For the text-containing cell, return its midpoint in [x, y] coordinate format. 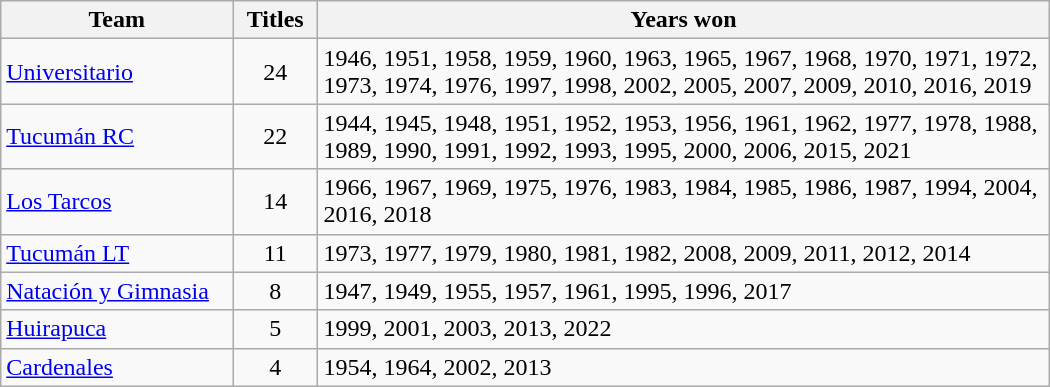
8 [276, 291]
Titles [276, 20]
1966, 1967, 1969, 1975, 1976, 1983, 1984, 1985, 1986, 1987, 1994, 2004, 2016, 2018 [684, 202]
Cardenales [117, 367]
Universitario [117, 72]
1946, 1951, 1958, 1959, 1960, 1963, 1965, 1967, 1968, 1970, 1971, 1972, 1973, 1974, 1976, 1997, 1998, 2002, 2005, 2007, 2009, 2010, 2016, 2019 [684, 72]
Natación y Gimnasia [117, 291]
Team [117, 20]
1973, 1977, 1979, 1980, 1981, 1982, 2008, 2009, 2011, 2012, 2014 [684, 253]
11 [276, 253]
4 [276, 367]
24 [276, 72]
Tucumán RC [117, 136]
Tucumán LT [117, 253]
22 [276, 136]
1954, 1964, 2002, 2013 [684, 367]
Los Tarcos [117, 202]
Years won [684, 20]
Huirapuca [117, 329]
5 [276, 329]
1947, 1949, 1955, 1957, 1961, 1995, 1996, 2017 [684, 291]
1944, 1945, 1948, 1951, 1952, 1953, 1956, 1961, 1962, 1977, 1978, 1988, 1989, 1990, 1991, 1992, 1993, 1995, 2000, 2006, 2015, 2021 [684, 136]
14 [276, 202]
1999, 2001, 2003, 2013, 2022 [684, 329]
